Detect which cell encompasses the target text, then output its [x, y] center coordinate. 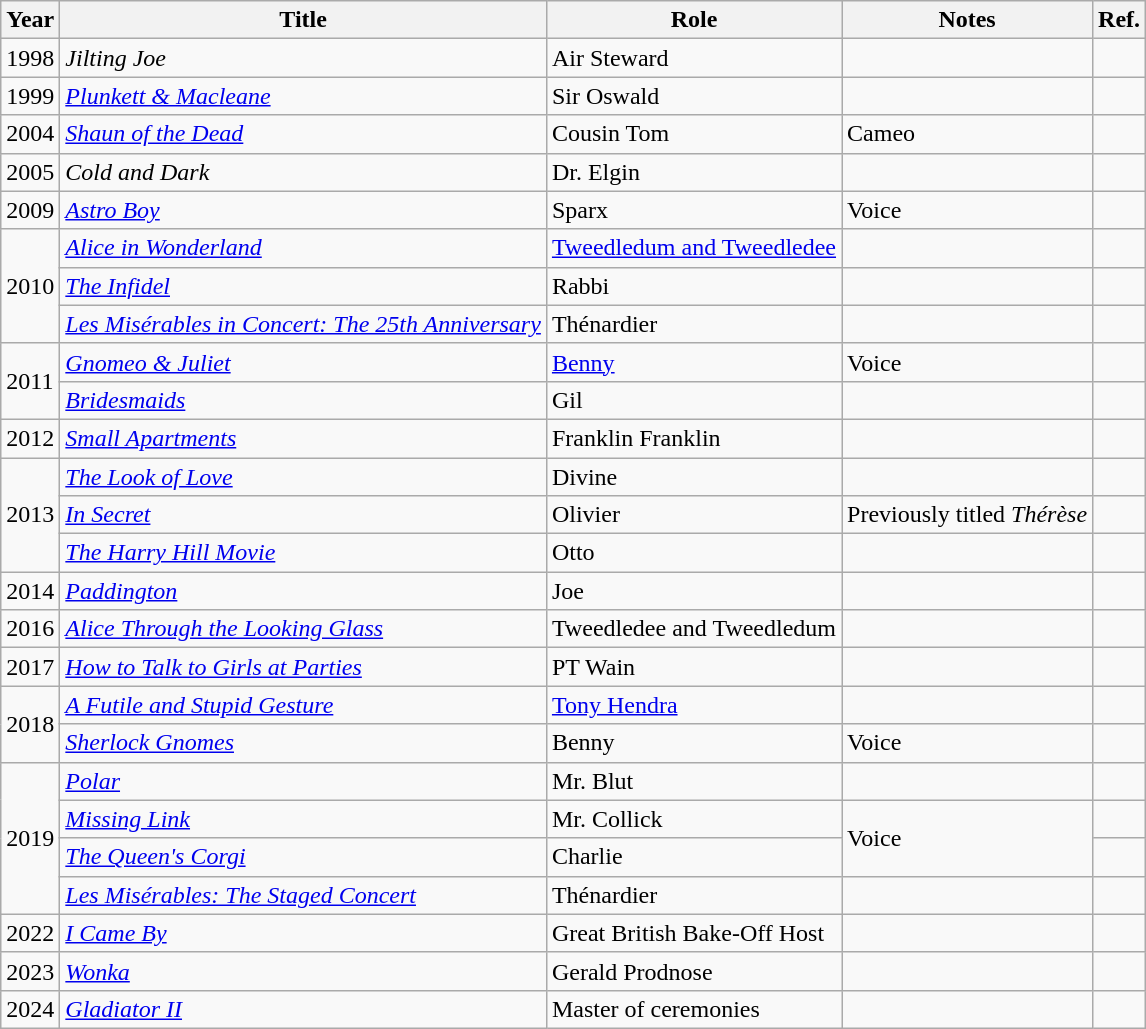
PT Wain [694, 667]
Gil [694, 400]
Ref. [1120, 20]
Missing Link [304, 819]
Shaun of the Dead [304, 134]
Cold and Dark [304, 172]
2018 [30, 724]
Notes [968, 20]
Role [694, 20]
2014 [30, 591]
Les Misérables in Concert: The 25th Anniversary [304, 324]
2009 [30, 210]
The Infidel [304, 286]
2005 [30, 172]
2023 [30, 971]
The Look of Love [304, 477]
Divine [694, 477]
2024 [30, 1009]
Cousin Tom [694, 134]
2017 [30, 667]
1998 [30, 58]
I Came By [304, 933]
In Secret [304, 515]
Sparx [694, 210]
Franklin Franklin [694, 438]
Gnomeo & Juliet [304, 362]
Air Steward [694, 58]
Otto [694, 553]
Title [304, 20]
Charlie [694, 857]
2004 [30, 134]
Joe [694, 591]
2012 [30, 438]
Astro Boy [304, 210]
Polar [304, 781]
The Harry Hill Movie [304, 553]
2022 [30, 933]
Mr. Blut [694, 781]
Alice in Wonderland [304, 248]
Wonka [304, 971]
Sherlock Gnomes [304, 743]
2016 [30, 629]
Olivier [694, 515]
Plunkett & Macleane [304, 96]
Paddington [304, 591]
Small Apartments [304, 438]
Alice Through the Looking Glass [304, 629]
The Queen's Corgi [304, 857]
Cameo [968, 134]
Gladiator II [304, 1009]
2019 [30, 838]
2013 [30, 515]
2010 [30, 286]
Sir Oswald [694, 96]
Mr. Collick [694, 819]
Rabbi [694, 286]
Tony Hendra [694, 705]
Bridesmaids [304, 400]
Les Misérables: The Staged Concert [304, 895]
Year [30, 20]
Tweedledum and Tweedledee [694, 248]
Previously titled Thérèse [968, 515]
Gerald Prodnose [694, 971]
2011 [30, 381]
Dr. Elgin [694, 172]
Jilting Joe [304, 58]
Tweedledee and Tweedledum [694, 629]
1999 [30, 96]
Great British Bake-Off Host [694, 933]
A Futile and Stupid Gesture [304, 705]
Master of ceremonies [694, 1009]
How to Talk to Girls at Parties [304, 667]
